Scan for the cell matching the given text and deliver its [x, y] coordinate at center. 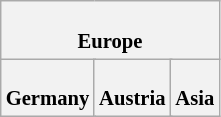
Austria [132, 87]
Germany [48, 87]
Asia [194, 87]
Europe [110, 29]
